From the cell containing the given text, extract its center point as (x, y) coordinate. 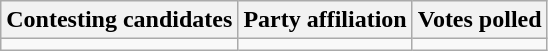
Votes polled (480, 20)
Party affiliation (325, 20)
Contesting candidates (120, 20)
